Detect which cell encompasses the target text, then output its [X, Y] center coordinate. 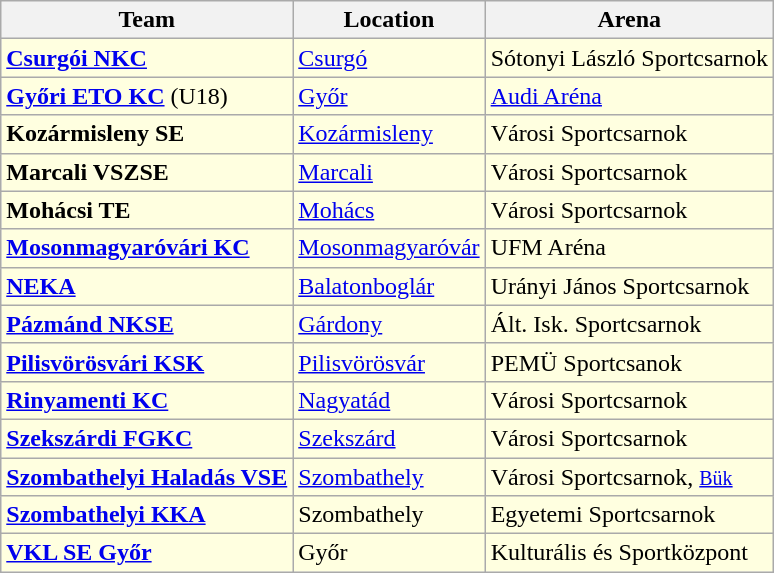
PEMÜ Sportcsanok [629, 362]
Csurgó [389, 58]
Kozármisleny SE [147, 134]
Mosonmagyaróvár [389, 248]
Rinyamenti KC [147, 400]
Team [147, 20]
Balatonboglár [389, 286]
Gárdony [389, 324]
Pilisvörösvár [389, 362]
Kozármisleny [389, 134]
Egyetemi Sportcsarnok [629, 515]
Szekszárd [389, 438]
Urányi János Sportcsarnok [629, 286]
Mosonmagyaróvári KC [147, 248]
Pázmánd NKSE [147, 324]
Mohácsi TE [147, 210]
Kulturális és Sportközpont [629, 553]
Arena [629, 20]
Szekszárdi FGKC [147, 438]
Marcali [389, 172]
Szombathelyi KKA [147, 515]
UFM Aréna [629, 248]
Location [389, 20]
Szombathelyi Haladás VSE [147, 477]
NEKA [147, 286]
Mohács [389, 210]
Marcali VSZSE [147, 172]
Nagyatád [389, 400]
Városi Sportcsarnok, Bük [629, 477]
Audi Aréna [629, 96]
Győri ETO KC (U18) [147, 96]
Pilisvörösvári KSK [147, 362]
Csurgói NKC [147, 58]
Sótonyi László Sportcsarnok [629, 58]
VKL SE Győr [147, 553]
Ált. Isk. Sportcsarnok [629, 324]
